Determine the [x, y] coordinate at the center of the cell enclosing the given text.  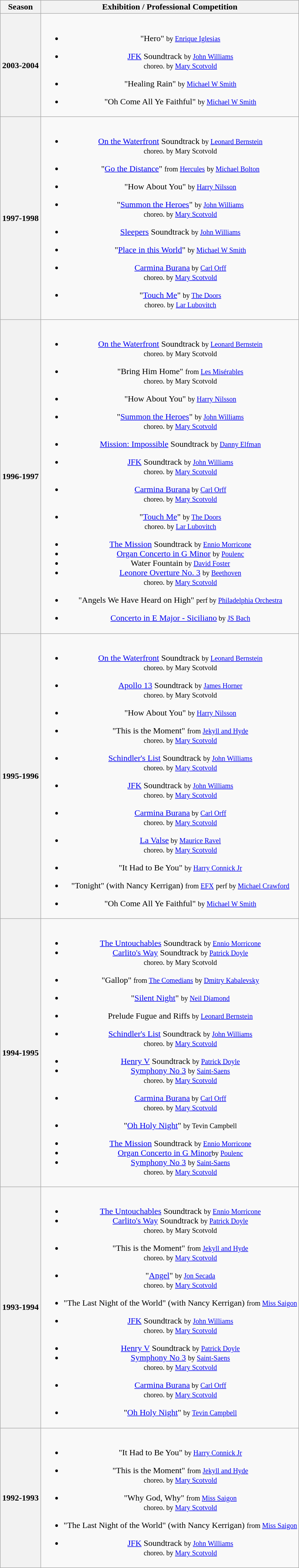
1996-1997 [20, 476]
Exhibition / Professional Competition [170, 7]
2003-2004 [20, 65]
Season [20, 7]
1994-1995 [20, 1053]
1997-1998 [20, 218]
1992-1993 [20, 1498]
1993-1994 [20, 1307]
1995-1996 [20, 776]
